Provide the (X, Y) coordinate of the cell's center where the given text is located.  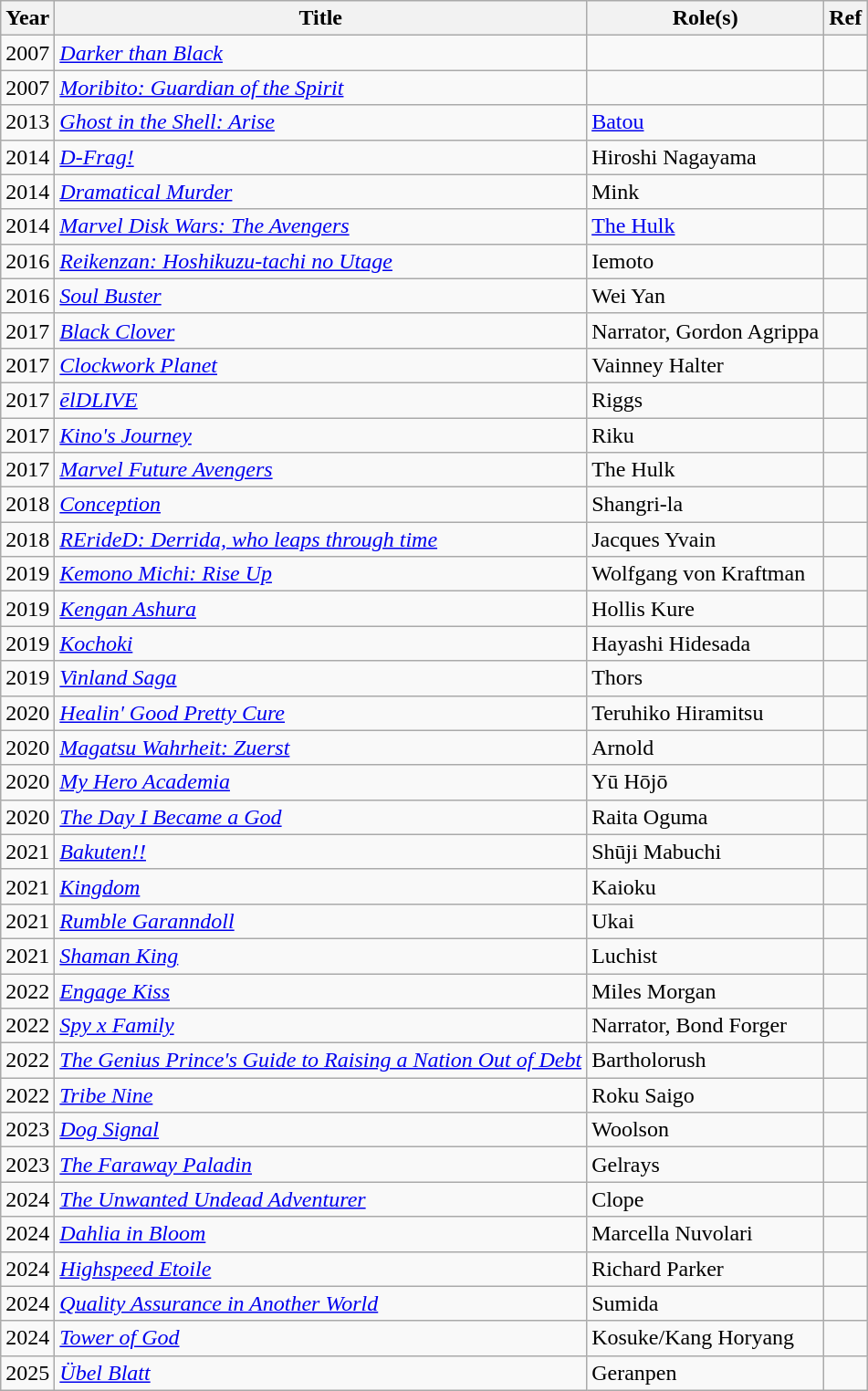
Kemono Michi: Rise Up (321, 574)
Tower of God (321, 1338)
Darker than Black (321, 53)
Kingdom (321, 886)
Richard Parker (706, 1269)
Soul Buster (321, 296)
Ref (845, 18)
2025 (27, 1373)
Kaioku (706, 886)
Hiroshi Nagayama (706, 157)
Geranpen (706, 1373)
Clockwork Planet (321, 365)
Sumida (706, 1303)
Marvel Future Avengers (321, 470)
Narrator, Gordon Agrippa (706, 330)
Marcella Nuvolari (706, 1234)
Kochoki (321, 643)
Spy x Family (321, 1026)
Batou (706, 122)
The Faraway Paladin (321, 1165)
The Unwanted Undead Adventurer (321, 1199)
Role(s) (706, 18)
Kino's Journey (321, 435)
Title (321, 18)
Riggs (706, 400)
Woolson (706, 1130)
Magatsu Wahrheit: Zuerst (321, 748)
Raita Oguma (706, 817)
Year (27, 18)
The Genius Prince's Guide to Raising a Nation Out of Debt (321, 1061)
Miles Morgan (706, 990)
Ukai (706, 921)
Marvel Disk Wars: The Avengers (321, 226)
Rumble Garanndoll (321, 921)
Shangri-la (706, 505)
Gelrays (706, 1165)
Ghost in the Shell: Arise (321, 122)
Yū Hōjō (706, 782)
Shaman King (321, 956)
Arnold (706, 748)
Vainney Halter (706, 365)
Engage Kiss (321, 990)
Bakuten!! (321, 852)
Teruhiko Hiramitsu (706, 713)
Hollis Kure (706, 609)
Mink (706, 192)
Riku (706, 435)
Reikenzan: Hoshikuzu-tachi no Utage (321, 261)
RErideD: Derrida, who leaps through time (321, 539)
Healin' Good Pretty Cure (321, 713)
Quality Assurance in Another World (321, 1303)
Kosuke/Kang Horyang (706, 1338)
Moribito: Guardian of the Spirit (321, 88)
Narrator, Bond Forger (706, 1026)
Wolfgang von Kraftman (706, 574)
Black Clover (321, 330)
Dog Signal (321, 1130)
Vinland Saga (321, 678)
Thors (706, 678)
Bartholorush (706, 1061)
Shūji Mabuchi (706, 852)
Luchist (706, 956)
Dramatical Murder (321, 192)
Tribe Nine (321, 1095)
My Hero Academia (321, 782)
D-Frag! (321, 157)
Jacques Yvain (706, 539)
2013 (27, 122)
Kengan Ashura (321, 609)
Highspeed Etoile (321, 1269)
Clope (706, 1199)
Hayashi Hidesada (706, 643)
ēlDLIVE (321, 400)
Roku Saigo (706, 1095)
Übel Blatt (321, 1373)
Conception (321, 505)
Wei Yan (706, 296)
Iemoto (706, 261)
The Day I Became a God (321, 817)
Dahlia in Bloom (321, 1234)
